Determine the (x, y) coordinate at the center of the cell enclosing the given text.  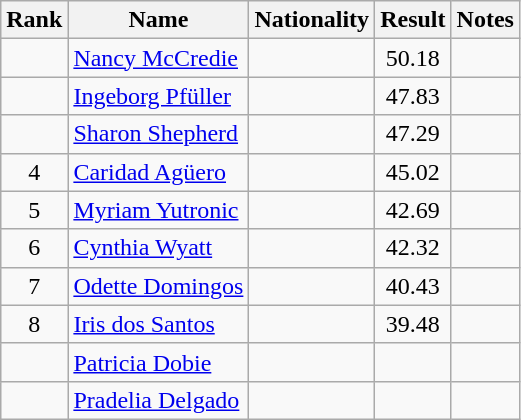
47.83 (413, 96)
Iris dos Santos (158, 324)
6 (34, 248)
4 (34, 172)
5 (34, 210)
42.32 (413, 248)
Myriam Yutronic (158, 210)
Name (158, 20)
Sharon Shepherd (158, 134)
45.02 (413, 172)
Nationality (312, 20)
40.43 (413, 286)
Patricia Dobie (158, 362)
Cynthia Wyatt (158, 248)
Caridad Agüero (158, 172)
7 (34, 286)
39.48 (413, 324)
Ingeborg Pfüller (158, 96)
Odette Domingos (158, 286)
Result (413, 20)
47.29 (413, 134)
50.18 (413, 58)
Nancy McCredie (158, 58)
8 (34, 324)
Notes (485, 20)
Pradelia Delgado (158, 400)
42.69 (413, 210)
Rank (34, 20)
